Identify which cell holds the provided text, then report its [X, Y] central coordinate. 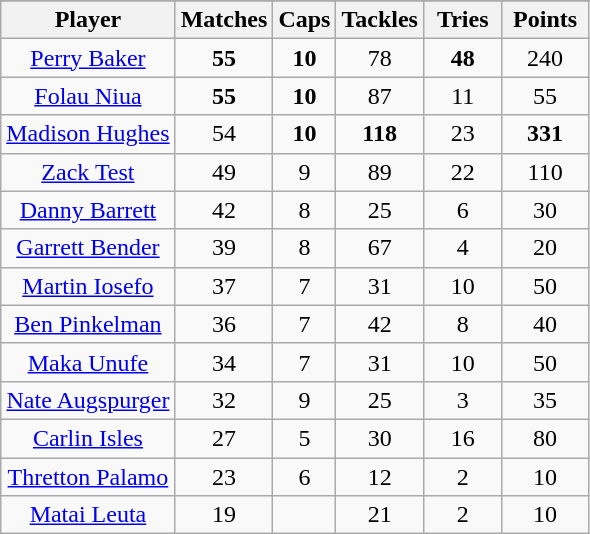
Maka Unufe [88, 362]
Matai Leuta [88, 515]
Madison Hughes [88, 134]
22 [462, 172]
Matches [224, 20]
Perry Baker [88, 58]
21 [380, 515]
80 [545, 438]
Caps [304, 20]
5 [304, 438]
Thretton Palamo [88, 477]
89 [380, 172]
Ben Pinkelman [88, 324]
78 [380, 58]
20 [545, 248]
32 [224, 400]
Nate Augspurger [88, 400]
40 [545, 324]
48 [462, 58]
240 [545, 58]
Danny Barrett [88, 210]
87 [380, 96]
Tackles [380, 20]
331 [545, 134]
Points [545, 20]
4 [462, 248]
12 [380, 477]
19 [224, 515]
Folau Niua [88, 96]
Martin Iosefo [88, 286]
37 [224, 286]
36 [224, 324]
49 [224, 172]
16 [462, 438]
27 [224, 438]
Zack Test [88, 172]
118 [380, 134]
35 [545, 400]
34 [224, 362]
39 [224, 248]
110 [545, 172]
67 [380, 248]
Player [88, 20]
Garrett Bender [88, 248]
11 [462, 96]
Tries [462, 20]
54 [224, 134]
Carlin Isles [88, 438]
3 [462, 400]
